Find where the given text appears and provide that cell's center as [X, Y] coordinate. 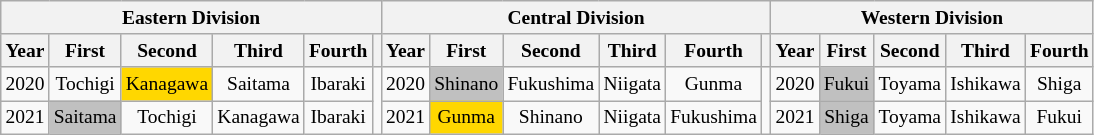
Western Division [932, 18]
Central Division [576, 18]
Eastern Division [192, 18]
